Determine the [X, Y] coordinate at the center of the cell enclosing the given text.  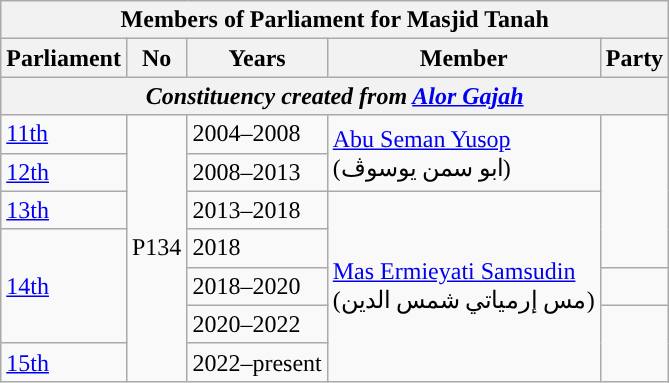
11th [64, 134]
No [156, 58]
12th [64, 172]
Abu Seman Yusop (ابو سمن يوسوڤ) [464, 153]
2013–2018 [257, 210]
13th [64, 210]
Member [464, 58]
2020–2022 [257, 324]
15th [64, 362]
Mas Ermieyati Samsudin (مس إرمياتي شمس الدين‎) [464, 286]
2004–2008 [257, 134]
2008–2013 [257, 172]
Party [634, 58]
14th [64, 286]
2018–2020 [257, 286]
Years [257, 58]
Constituency created from Alor Gajah [335, 96]
Parliament [64, 58]
P134 [156, 248]
Members of Parliament for Masjid Tanah [335, 20]
2022–present [257, 362]
2018 [257, 248]
